Detect which cell encompasses the target text, then output its [x, y] center coordinate. 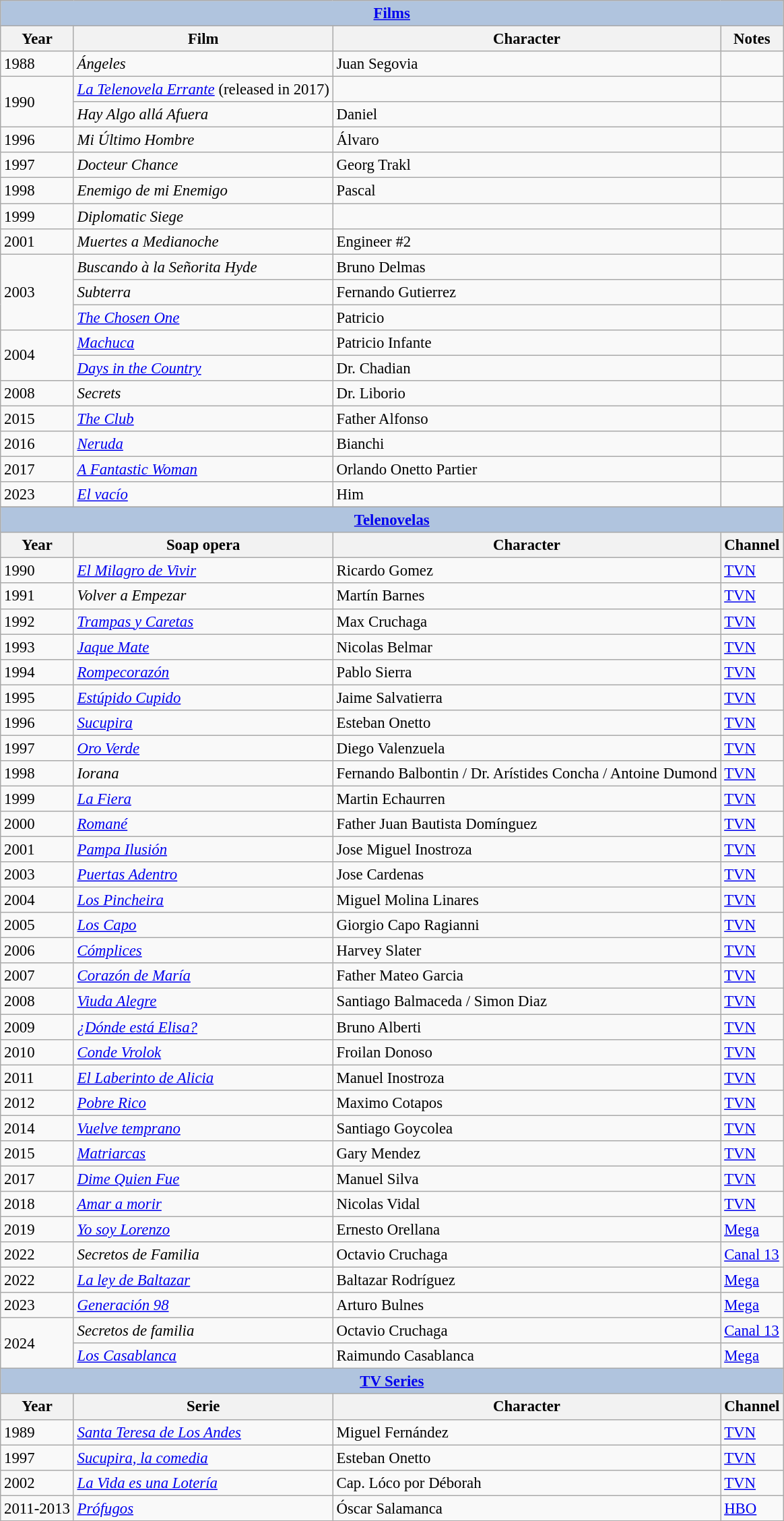
2010 [37, 1052]
Notes [752, 39]
Bruno Alberti [527, 1027]
Days in the Country [203, 368]
Cap. Lóco por Déborah [527, 1483]
Georg Trakl [527, 165]
2000 [37, 824]
Manuel Silva [527, 1179]
Secretos de familia [203, 1331]
Neruda [203, 444]
A Fantastic Woman [203, 470]
Giorgio Capo Ragianni [527, 925]
Dr. Liborio [527, 394]
Martin Echaurren [527, 799]
1992 [37, 621]
2018 [37, 1204]
Álvaro [527, 140]
Froilan Donoso [527, 1052]
¿Dónde está Elisa? [203, 1027]
2016 [37, 444]
Oro Verde [203, 748]
Orlando Onetto Partier [527, 470]
Raimundo Casablanca [527, 1356]
Maximo Cotapos [527, 1103]
Bianchi [527, 444]
HBO [752, 1508]
Yo soy Lorenzo [203, 1229]
Patricio [527, 317]
Rompecorazón [203, 672]
2006 [37, 951]
Trampas y Caretas [203, 621]
Nicolas Vidal [527, 1204]
Harvey Slater [527, 951]
Films [392, 13]
1989 [37, 1432]
La Vida es una Lotería [203, 1483]
Nicolas Belmar [527, 647]
Conde Vrolok [203, 1052]
Manuel Inostroza [527, 1078]
Telenovelas [392, 520]
Santiago Balmaceda / Simon Diaz [527, 1001]
Secrets [203, 394]
Miguel Molina Linares [527, 900]
Dr. Chadian [527, 368]
Film [203, 39]
Prófugos [203, 1508]
Miguel Fernández [527, 1432]
Vuelve temprano [203, 1128]
Los Casablanca [203, 1356]
Father Mateo Garcia [527, 976]
Matriarcas [203, 1154]
Soap opera [203, 545]
Mi Último Hombre [203, 140]
Ernesto Orellana [527, 1229]
Subterra [203, 292]
Baltazar Rodríguez [527, 1280]
Arturo Bulnes [527, 1305]
Juan Segovia [527, 64]
2002 [37, 1483]
Puertas Adentro [203, 875]
Serie [203, 1407]
Secretos de Familia [203, 1255]
Enemigo de mi Enemigo [203, 191]
La ley de Baltazar [203, 1280]
Diplomatic Siege [203, 216]
Diego Valenzuela [527, 748]
La Fiera [203, 799]
Fernando Balbontin / Dr. Arístides Concha / Antoine Dumond [527, 774]
Father Juan Bautista Domínguez [527, 824]
2012 [37, 1103]
Engineer #2 [527, 241]
Max Cruchaga [527, 621]
Pampa Ilusión [203, 850]
El vacío [203, 495]
Bruno Delmas [527, 267]
1993 [37, 647]
Generación 98 [203, 1305]
Him [527, 495]
Cómplices [203, 951]
1994 [37, 672]
Gary Mendez [527, 1154]
Jaime Salvatierra [527, 697]
Father Alfonso [527, 418]
1988 [37, 64]
Fernando Gutierrez [527, 292]
2014 [37, 1128]
Óscar Salamanca [527, 1508]
2007 [37, 976]
El Milagro de Vivir [203, 571]
Muertes a Medianoche [203, 241]
Amar a morir [203, 1204]
Ángeles [203, 64]
Docteur Chance [203, 165]
1995 [37, 697]
Ricardo Gomez [527, 571]
2011 [37, 1078]
Viuda Alegre [203, 1001]
Iorana [203, 774]
2009 [37, 1027]
1991 [37, 596]
Pablo Sierra [527, 672]
Santa Teresa de Los Andes [203, 1432]
Machuca [203, 343]
Jose Cardenas [527, 875]
Santiago Goycolea [527, 1128]
TV Series [392, 1382]
Los Capo [203, 925]
2011-2013 [37, 1508]
Jose Miguel Inostroza [527, 850]
Dime Quien Fue [203, 1179]
The Club [203, 418]
Estúpido Cupido [203, 697]
Volver a Empezar [203, 596]
Corazón de María [203, 976]
El Laberinto de Alicia [203, 1078]
Los Pincheira [203, 900]
2005 [37, 925]
Jaque Mate [203, 647]
Martín Barnes [527, 596]
Romané [203, 824]
The Chosen One [203, 317]
Patricio Infante [527, 343]
Daniel [527, 115]
2019 [37, 1229]
Pobre Rico [203, 1103]
Pascal [527, 191]
Sucupira, la comedia [203, 1458]
2024 [37, 1344]
La Telenovela Errante (released in 2017) [203, 90]
Sucupira [203, 723]
Buscando à la Señorita Hyde [203, 267]
Hay Algo allá Afuera [203, 115]
